Locate the cell with the specified text and output its (X, Y) center coordinate. 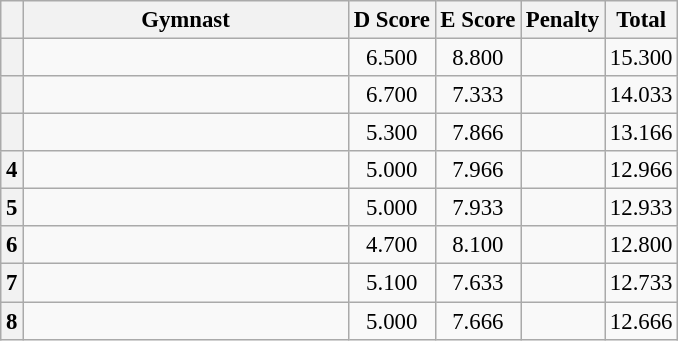
7.866 (478, 133)
12.966 (642, 170)
12.666 (642, 321)
8.800 (478, 58)
4 (12, 170)
14.033 (642, 95)
7.666 (478, 321)
Penalty (563, 20)
4.700 (392, 245)
8 (12, 321)
6.700 (392, 95)
7.933 (478, 208)
5.100 (392, 283)
Total (642, 20)
7.633 (478, 283)
8.100 (478, 245)
7.333 (478, 95)
15.300 (642, 58)
12.933 (642, 208)
E Score (478, 20)
6 (12, 245)
13.166 (642, 133)
6.500 (392, 58)
D Score (392, 20)
5 (12, 208)
7 (12, 283)
5.300 (392, 133)
Gymnast (186, 20)
7.966 (478, 170)
12.800 (642, 245)
12.733 (642, 283)
